Scan for the cell matching the given text and deliver its [x, y] coordinate at center. 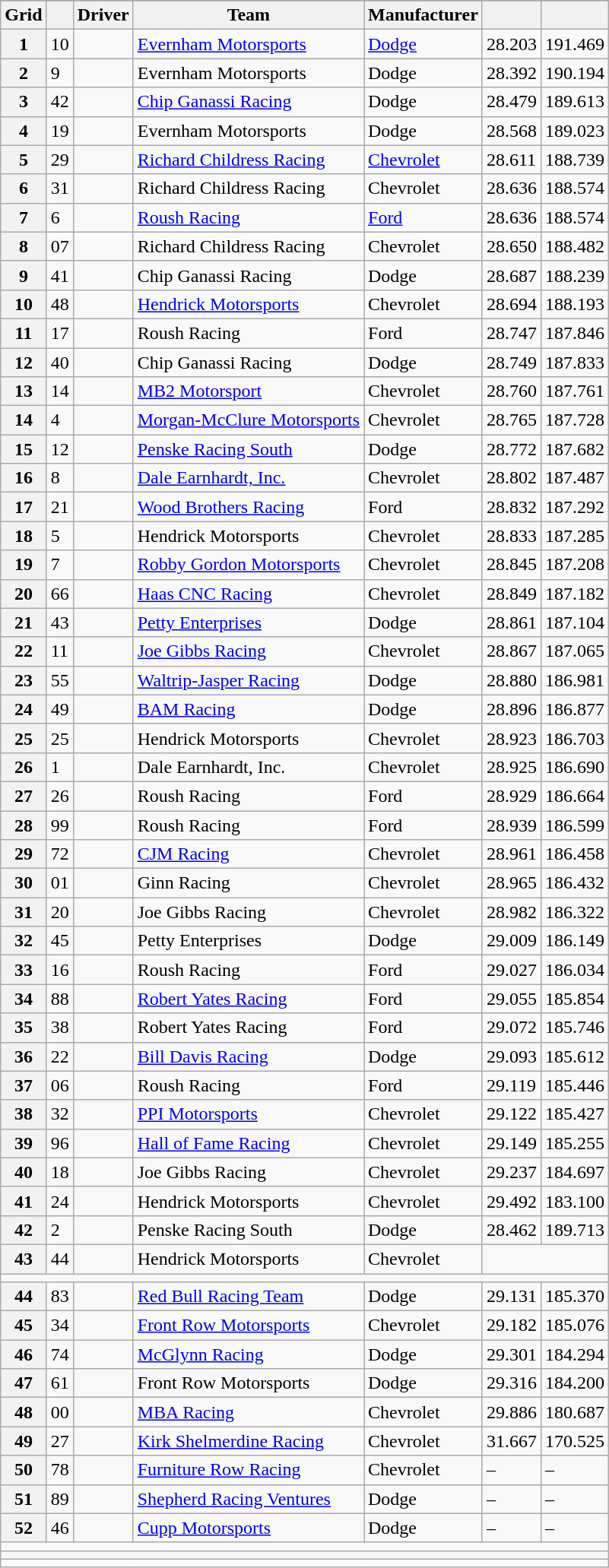
29.237 [511, 1172]
188.239 [575, 275]
191.469 [575, 44]
39 [24, 1143]
28.923 [511, 738]
00 [59, 1412]
28.925 [511, 767]
28.880 [511, 680]
Manufacturer [423, 15]
CJM Racing [248, 854]
28.568 [511, 131]
50 [24, 1470]
187.487 [575, 478]
183.100 [575, 1201]
07 [59, 246]
186.703 [575, 738]
186.599 [575, 825]
28.845 [511, 565]
99 [59, 825]
Shepherd Racing Ventures [248, 1499]
Bill Davis Racing [248, 1056]
28.462 [511, 1230]
Waltrip-Jasper Racing [248, 680]
29.093 [511, 1056]
186.690 [575, 767]
29.027 [511, 970]
Wood Brothers Racing [248, 507]
Team [248, 15]
186.034 [575, 970]
170.525 [575, 1441]
187.682 [575, 449]
28.479 [511, 102]
185.076 [575, 1326]
78 [59, 1470]
185.446 [575, 1085]
28.965 [511, 883]
28.861 [511, 622]
28.392 [511, 73]
McGlynn Racing [248, 1354]
28.749 [511, 363]
28.747 [511, 333]
28.765 [511, 420]
Kirk Shelmerdine Racing [248, 1441]
23 [24, 680]
186.432 [575, 883]
PPI Motorsports [248, 1114]
72 [59, 854]
28.802 [511, 478]
180.687 [575, 1412]
51 [24, 1499]
189.713 [575, 1230]
89 [59, 1499]
29.316 [511, 1383]
28 [24, 825]
186.149 [575, 941]
Hall of Fame Racing [248, 1143]
61 [59, 1383]
29.072 [511, 1028]
28.929 [511, 796]
52 [24, 1528]
28.896 [511, 709]
186.664 [575, 796]
88 [59, 999]
187.833 [575, 363]
184.697 [575, 1172]
28.687 [511, 275]
187.728 [575, 420]
188.739 [575, 160]
29.886 [511, 1412]
35 [24, 1028]
96 [59, 1143]
187.182 [575, 594]
187.846 [575, 333]
28.961 [511, 854]
29.122 [511, 1114]
28.849 [511, 594]
189.613 [575, 102]
186.981 [575, 680]
187.285 [575, 536]
01 [59, 883]
187.208 [575, 565]
185.854 [575, 999]
190.194 [575, 73]
31.667 [511, 1441]
29.301 [511, 1354]
Red Bull Racing Team [248, 1297]
Grid [24, 15]
186.877 [575, 709]
187.104 [575, 622]
185.370 [575, 1297]
188.193 [575, 304]
37 [24, 1085]
185.255 [575, 1143]
36 [24, 1056]
47 [24, 1383]
184.294 [575, 1354]
83 [59, 1297]
187.761 [575, 391]
185.612 [575, 1056]
29.055 [511, 999]
28.867 [511, 651]
28.760 [511, 391]
186.458 [575, 854]
BAM Racing [248, 709]
187.065 [575, 651]
Robby Gordon Motorsports [248, 565]
185.427 [575, 1114]
55 [59, 680]
Cupp Motorsports [248, 1528]
13 [24, 391]
29.182 [511, 1326]
186.322 [575, 912]
28.203 [511, 44]
28.772 [511, 449]
28.694 [511, 304]
28.650 [511, 246]
Ginn Racing [248, 883]
3 [24, 102]
15 [24, 449]
185.746 [575, 1028]
33 [24, 970]
MB2 Motorsport [248, 391]
Morgan-McClure Motorsports [248, 420]
29.149 [511, 1143]
66 [59, 594]
28.982 [511, 912]
28.611 [511, 160]
06 [59, 1085]
30 [24, 883]
74 [59, 1354]
Haas CNC Racing [248, 594]
189.023 [575, 131]
Furniture Row Racing [248, 1470]
Driver [103, 15]
184.200 [575, 1383]
29.119 [511, 1085]
28.833 [511, 536]
187.292 [575, 507]
MBA Racing [248, 1412]
29.009 [511, 941]
29.492 [511, 1201]
28.832 [511, 507]
28.939 [511, 825]
29.131 [511, 1297]
188.482 [575, 246]
